Determine the [x, y] coordinate at the center of the cell enclosing the given text.  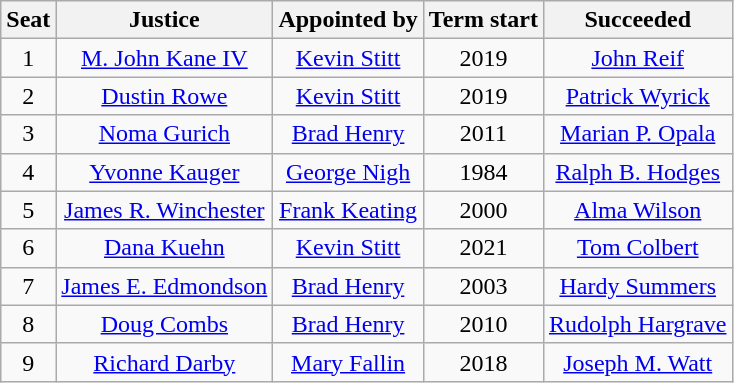
George Nigh [348, 172]
Term start [483, 20]
2010 [483, 324]
Doug Combs [164, 324]
Tom Colbert [638, 248]
1 [28, 58]
John Reif [638, 58]
2003 [483, 286]
James E. Edmondson [164, 286]
Alma Wilson [638, 210]
Succeeded [638, 20]
4 [28, 172]
2018 [483, 362]
1984 [483, 172]
2011 [483, 134]
5 [28, 210]
Joseph M. Watt [638, 362]
Appointed by [348, 20]
Hardy Summers [638, 286]
Marian P. Opala [638, 134]
Yvonne Kauger [164, 172]
Mary Fallin [348, 362]
M. John Kane IV [164, 58]
6 [28, 248]
Frank Keating [348, 210]
9 [28, 362]
2000 [483, 210]
Seat [28, 20]
James R. Winchester [164, 210]
2 [28, 96]
2021 [483, 248]
3 [28, 134]
Rudolph Hargrave [638, 324]
Ralph B. Hodges [638, 172]
Dana Kuehn [164, 248]
8 [28, 324]
Noma Gurich [164, 134]
Dustin Rowe [164, 96]
Patrick Wyrick [638, 96]
7 [28, 286]
Richard Darby [164, 362]
Justice [164, 20]
